Return [X, Y] of the center of cell containing provided text 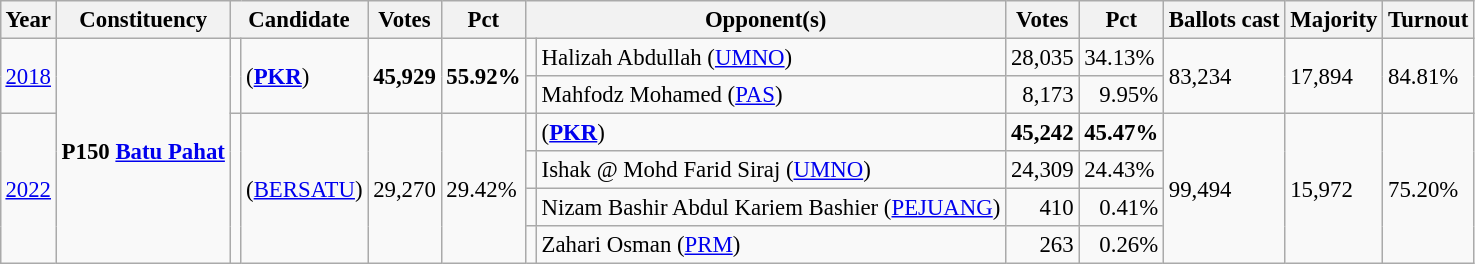
2018 [28, 76]
0.26% [1122, 245]
Zahari Osman (PRM) [770, 245]
34.13% [1122, 57]
45,242 [1042, 133]
0.41% [1122, 208]
99,494 [1224, 189]
84.81% [1428, 76]
Candidate [299, 20]
Ishak @ Mohd Farid Siraj (UMNO) [770, 170]
Year [28, 20]
410 [1042, 208]
83,234 [1224, 76]
15,972 [1334, 189]
Majority [1334, 20]
45.47% [1122, 133]
9.95% [1122, 95]
75.20% [1428, 189]
Halizah Abdullah (UMNO) [770, 57]
45,929 [404, 76]
17,894 [1334, 76]
24,309 [1042, 170]
Mahfodz Mohamed (PAS) [770, 95]
(BERSATU) [304, 189]
28,035 [1042, 57]
2022 [28, 189]
29,270 [404, 189]
29.42% [484, 189]
55.92% [484, 76]
24.43% [1122, 170]
263 [1042, 245]
P150 Batu Pahat [143, 151]
Constituency [143, 20]
Opponent(s) [766, 20]
Turnout [1428, 20]
Nizam Bashir Abdul Kariem Bashier (PEJUANG) [770, 208]
Ballots cast [1224, 20]
8,173 [1042, 95]
